Pinpoint the cell where the given text exists, returning its (X, Y) midpoint coordinate. 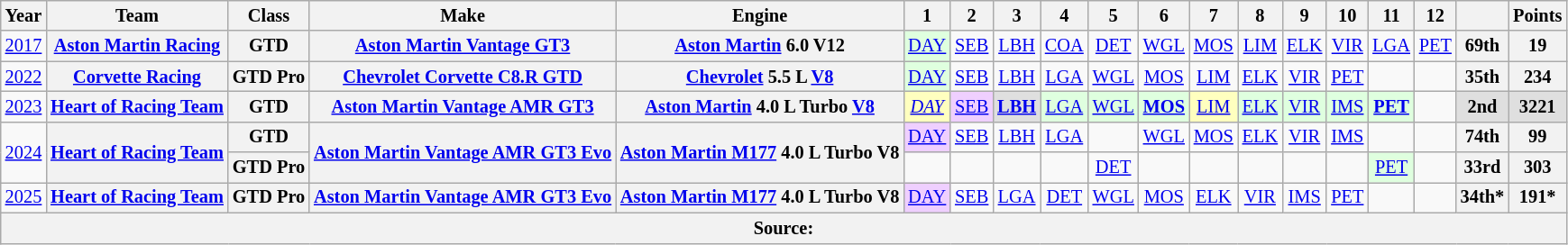
4 (1064, 15)
3221 (1537, 106)
2nd (1482, 106)
3 (1017, 15)
Corvette Racing (137, 77)
12 (1435, 15)
Engine (759, 15)
19 (1537, 46)
2022 (23, 77)
9 (1304, 15)
303 (1537, 168)
34th* (1482, 197)
Year (23, 15)
Source: (784, 228)
33rd (1482, 168)
Aston Martin Vantage GT3 (463, 46)
2025 (23, 197)
11 (1391, 15)
Make (463, 15)
Class (269, 15)
8 (1261, 15)
2017 (23, 46)
Aston Martin Vantage AMR GT3 (463, 106)
69th (1482, 46)
74th (1482, 137)
10 (1347, 15)
Chevrolet Corvette C8.R GTD (463, 77)
234 (1537, 77)
5 (1114, 15)
Aston Martin Racing (137, 46)
2023 (23, 106)
7 (1214, 15)
Aston Martin 6.0 V12 (759, 46)
COA (1064, 46)
2024 (23, 151)
191* (1537, 197)
6 (1164, 15)
35th (1482, 77)
99 (1537, 137)
Points (1537, 15)
1 (927, 15)
Team (137, 15)
Aston Martin 4.0 L Turbo V8 (759, 106)
2 (972, 15)
Chevrolet 5.5 L V8 (759, 77)
